Provide the (X, Y) coordinate of the cell's center where the given text is located.  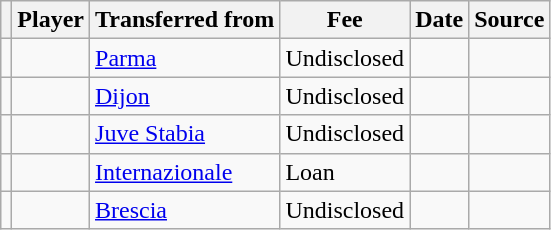
Brescia (185, 210)
Player (51, 20)
Date (440, 20)
Fee (345, 20)
Juve Stabia (185, 134)
Loan (345, 172)
Dijon (185, 96)
Parma (185, 58)
Internazionale (185, 172)
Transferred from (185, 20)
Source (510, 20)
